Locate the cell with the specified text and output its [x, y] center coordinate. 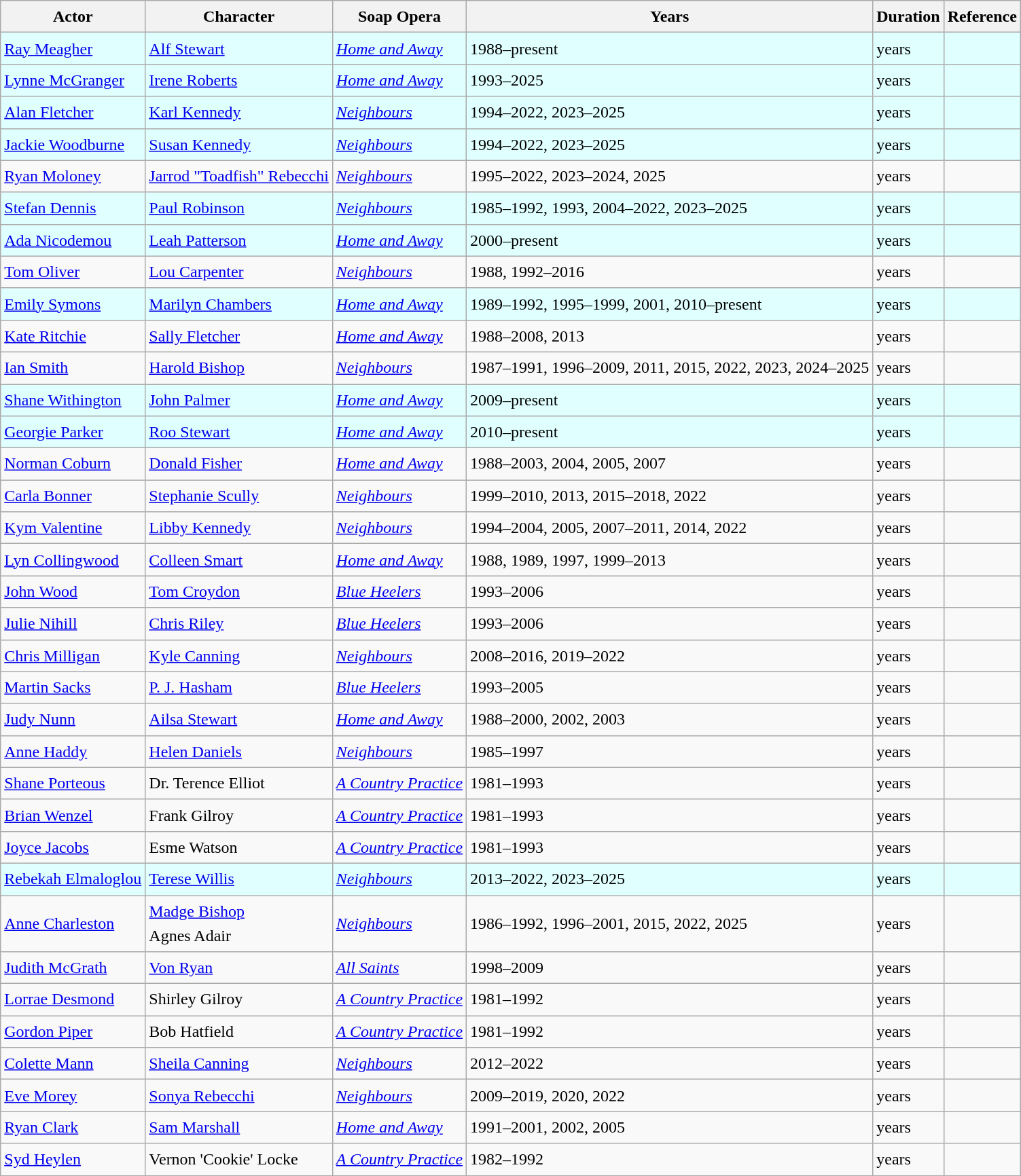
Duration [908, 16]
Stefan Dennis [73, 208]
Von Ryan [239, 968]
1995–2022, 2023–2024, 2025 [670, 177]
1988–2008, 2013 [670, 335]
Eve Morey [73, 1096]
1993–2025 [670, 80]
2010–present [670, 432]
Sally Fletcher [239, 335]
Helen Daniels [239, 751]
Kym Valentine [73, 528]
Judy Nunn [73, 720]
Ray Meagher [73, 49]
1985–1992, 1993, 2004–2022, 2023–2025 [670, 208]
Alan Fletcher [73, 113]
1986–1992, 1996–2001, 2015, 2022, 2025 [670, 923]
Carla Bonner [73, 496]
1988–present [670, 49]
John Palmer [239, 401]
Esme Watson [239, 847]
Character [239, 16]
Judith McGrath [73, 968]
Lou Carpenter [239, 272]
Joyce Jacobs [73, 847]
Susan Kennedy [239, 144]
Syd Heylen [73, 1160]
Gordon Piper [73, 1032]
Reference [982, 16]
Ryan Clark [73, 1127]
Shane Porteous [73, 784]
2013–2022, 2023–2025 [670, 879]
Years [670, 16]
1998–2009 [670, 968]
John Wood [73, 592]
Kate Ritchie [73, 335]
Paul Robinson [239, 208]
1991–2001, 2002, 2005 [670, 1127]
2009–2019, 2020, 2022 [670, 1096]
Lorrae Desmond [73, 999]
Marilyn Chambers [239, 304]
Georgie Parker [73, 432]
Sonya Rebecchi [239, 1096]
Sam Marshall [239, 1127]
Anne Charleston [73, 923]
1993–2005 [670, 687]
1985–1997 [670, 751]
1988, 1989, 1997, 1999–2013 [670, 559]
Harold Bishop [239, 368]
Irene Roberts [239, 80]
1988–2000, 2002, 2003 [670, 720]
2009–present [670, 401]
1989–1992, 1995–1999, 2001, 2010–present [670, 304]
Ailsa Stewart [239, 720]
Kyle Canning [239, 656]
Stephanie Scully [239, 496]
Brian Wenzel [73, 815]
Colleen Smart [239, 559]
Norman Coburn [73, 464]
Madge BishopAgnes Adair [239, 923]
1982–1992 [670, 1160]
Lynne McGranger [73, 80]
Terese Willis [239, 879]
Lyn Collingwood [73, 559]
Soap Opera [399, 16]
Tom Oliver [73, 272]
2008–2016, 2019–2022 [670, 656]
Jarrod "Toadfish" Rebecchi [239, 177]
Ada Nicodemou [73, 240]
Anne Haddy [73, 751]
Actor [73, 16]
Dr. Terence Elliot [239, 784]
Frank Gilroy [239, 815]
Bob Hatfield [239, 1032]
P. J. Hasham [239, 687]
1999–2010, 2013, 2015–2018, 2022 [670, 496]
Jackie Woodburne [73, 144]
2012–2022 [670, 1063]
1987–1991, 1996–2009, 2011, 2015, 2022, 2023, 2024–2025 [670, 368]
Martin Sacks [73, 687]
Libby Kennedy [239, 528]
Ryan Moloney [73, 177]
Chris Riley [239, 623]
2000–present [670, 240]
Vernon 'Cookie' Locke [239, 1160]
Alf Stewart [239, 49]
Karl Kennedy [239, 113]
Tom Croydon [239, 592]
Donald Fisher [239, 464]
Shirley Gilroy [239, 999]
Ian Smith [73, 368]
1988, 1992–2016 [670, 272]
1994–2004, 2005, 2007–2011, 2014, 2022 [670, 528]
Leah Patterson [239, 240]
Chris Milligan [73, 656]
Emily Symons [73, 304]
Sheila Canning [239, 1063]
Shane Withington [73, 401]
Rebekah Elmaloglou [73, 879]
All Saints [399, 968]
Julie Nihill [73, 623]
Roo Stewart [239, 432]
Colette Mann [73, 1063]
1988–2003, 2004, 2005, 2007 [670, 464]
